Extract the (x, y) coordinate from the center of the cell holding the provided text.  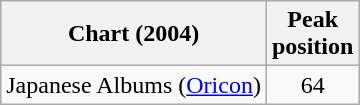
Peakposition (312, 34)
64 (312, 85)
Chart (2004) (134, 34)
Japanese Albums (Oricon) (134, 85)
